Pinpoint the cell where the given text exists, returning its [X, Y] midpoint coordinate. 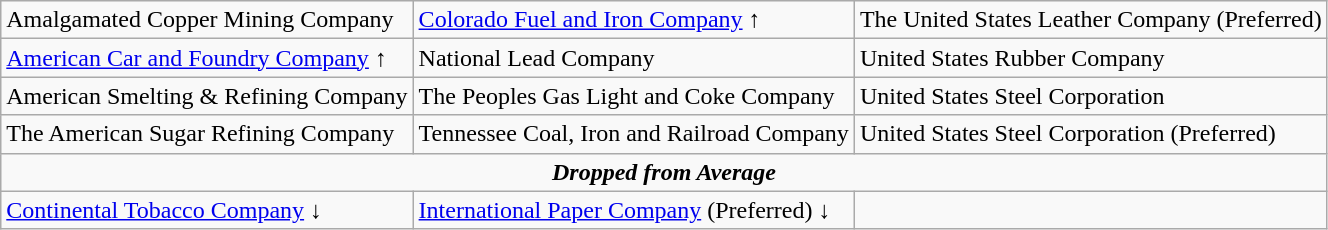
United States Rubber Company [1090, 58]
The United States Leather Company (Preferred) [1090, 20]
Dropped from Average [664, 172]
United States Steel Corporation [1090, 96]
International Paper Company (Preferred) ↓ [634, 210]
Tennessee Coal, Iron and Railroad Company [634, 134]
The Peoples Gas Light and Coke Company [634, 96]
Colorado Fuel and Iron Company ↑ [634, 20]
Amalgamated Copper Mining Company [207, 20]
National Lead Company [634, 58]
American Smelting & Refining Company [207, 96]
American Car and Foundry Company ↑ [207, 58]
United States Steel Corporation (Preferred) [1090, 134]
The American Sugar Refining Company [207, 134]
Continental Tobacco Company ↓ [207, 210]
